Return the (X, Y) coordinate for the center point of the cell that contains the specified text.  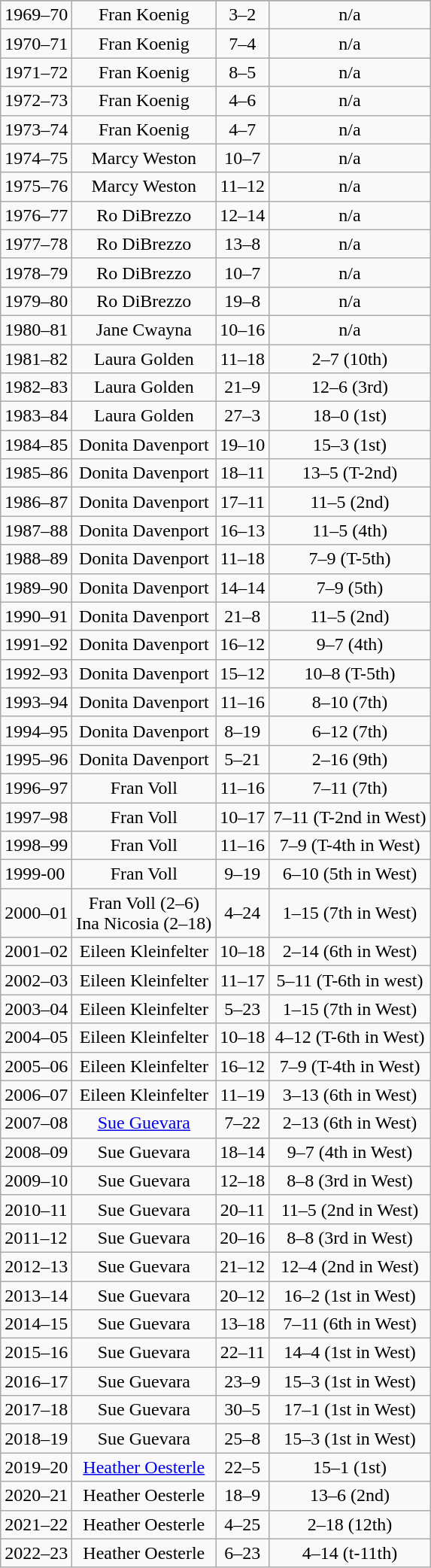
20–16 (242, 1238)
4–14 (t-11th) (350, 1553)
2–18 (12th) (350, 1524)
11–19 (242, 1095)
4–7 (242, 129)
2017–18 (36, 1410)
1990–91 (36, 616)
2012–13 (36, 1266)
2021–22 (36, 1524)
1987–88 (36, 530)
6–12 (7th) (350, 731)
7–11 (7th) (350, 788)
13–18 (242, 1324)
1997–98 (36, 816)
2011–12 (36, 1238)
16–2 (1st in West) (350, 1295)
18–0 (1st) (350, 416)
23–9 (242, 1381)
1980–81 (36, 330)
2013–14 (36, 1295)
2006–07 (36, 1095)
2016–17 (36, 1381)
1973–74 (36, 129)
2007–08 (36, 1123)
2020–21 (36, 1496)
2002–03 (36, 980)
1994–95 (36, 731)
15–3 (1st) (350, 445)
13–6 (2nd) (350, 1496)
19–8 (242, 301)
1972–73 (36, 101)
15–1 (1st) (350, 1467)
20–11 (242, 1209)
2009–10 (36, 1181)
4–25 (242, 1524)
18–11 (242, 473)
2000–01 (36, 913)
8–5 (242, 72)
1996–97 (36, 788)
7–9 (T-5th) (350, 559)
1979–80 (36, 301)
6–10 (5th in West) (350, 874)
12–18 (242, 1181)
1991–92 (36, 645)
12–6 (3rd) (350, 387)
19–10 (242, 445)
4–6 (242, 101)
1970–71 (36, 44)
1969–70 (36, 15)
1986–87 (36, 502)
2022–23 (36, 1553)
2015–16 (36, 1353)
2018–19 (36, 1439)
20–12 (242, 1295)
25–8 (242, 1439)
17–1 (1st in West) (350, 1410)
2003–04 (36, 1009)
1975–76 (36, 187)
1971–72 (36, 72)
9–7 (4th in West) (350, 1152)
2010–11 (36, 1209)
1982–83 (36, 387)
14–4 (1st in West) (350, 1353)
18–14 (242, 1152)
6–23 (242, 1553)
10–16 (242, 330)
15–12 (242, 673)
10–17 (242, 816)
4–12 (T-6th in West) (350, 1038)
7–9 (5th) (350, 588)
1995–96 (36, 759)
1983–84 (36, 416)
1984–85 (36, 445)
8–19 (242, 731)
21–8 (242, 616)
7–11 (T-2nd in West) (350, 816)
1999-00 (36, 874)
14–14 (242, 588)
1993–94 (36, 702)
27–3 (242, 416)
1988–89 (36, 559)
2004–05 (36, 1038)
2–14 (6th in West) (350, 952)
2014–15 (36, 1324)
9–19 (242, 874)
1977–78 (36, 244)
22–5 (242, 1467)
13–8 (242, 244)
12–4 (2nd in West) (350, 1266)
1998–99 (36, 846)
11–5 (2nd in West) (350, 1209)
1989–90 (36, 588)
5–23 (242, 1009)
2008–09 (36, 1152)
Fran Voll (2–6)Ina Nicosia (2–18) (144, 913)
11–17 (242, 980)
4–24 (242, 913)
5–11 (T-6th in west) (350, 980)
2001–02 (36, 952)
5–21 (242, 759)
7–11 (6th in West) (350, 1324)
16–13 (242, 530)
9–7 (4th) (350, 645)
11–5 (4th) (350, 530)
2–13 (6th in West) (350, 1123)
30–5 (242, 1410)
1978–79 (36, 272)
22–11 (242, 1353)
8–10 (7th) (350, 702)
3–2 (242, 15)
2019–20 (36, 1467)
7–4 (242, 44)
2–7 (10th) (350, 359)
1985–86 (36, 473)
18–9 (242, 1496)
21–12 (242, 1266)
11–12 (242, 187)
1992–93 (36, 673)
Jane Cwayna (144, 330)
7–22 (242, 1123)
10–8 (T-5th) (350, 673)
21–9 (242, 387)
3–13 (6th in West) (350, 1095)
13–5 (T-2nd) (350, 473)
2–16 (9th) (350, 759)
2005–06 (36, 1066)
1981–82 (36, 359)
17–11 (242, 502)
1976–77 (36, 215)
12–14 (242, 215)
1974–75 (36, 158)
